Detect which cell encompasses the target text, then output its (x, y) center coordinate. 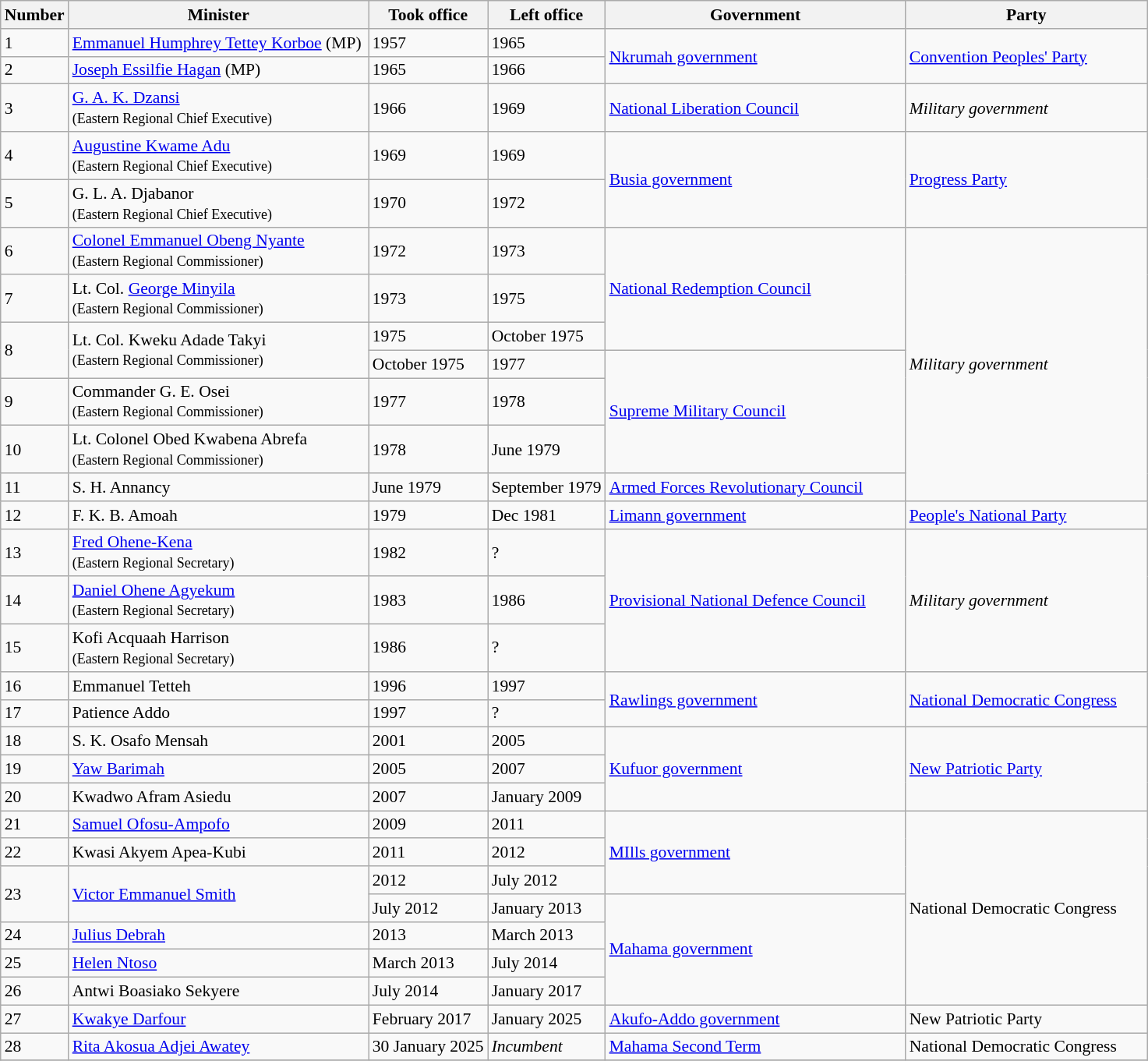
Patience Addo (218, 713)
Fred Ohene-Kena(Eastern Regional Secretary) (218, 552)
6 (34, 251)
January 2009 (547, 797)
Kofi Acquaah Harrison(Eastern Regional Secretary) (218, 649)
1957 (429, 43)
20 (34, 797)
Supreme Military Council (756, 412)
19 (34, 769)
13 (34, 552)
Minister (218, 15)
S. H. Annancy (218, 487)
Lt. Colonel Obed Kwabena Abrefa(Eastern Regional Commissioner) (218, 449)
Number (34, 15)
1970 (429, 203)
Commander G. E. Osei(Eastern Regional Commissioner) (218, 402)
2013 (429, 935)
Julius Debrah (218, 935)
Convention Peoples' Party (1026, 56)
11 (34, 487)
5 (34, 203)
Dec 1981 (547, 515)
7 (34, 299)
23 (34, 893)
1979 (429, 515)
Incumbent (547, 1047)
17 (34, 713)
26 (34, 992)
8 (34, 351)
Party (1026, 15)
Busia government (756, 179)
Left office (547, 15)
Yaw Barimah (218, 769)
1 (34, 43)
Victor Emmanuel Smith (218, 893)
Took office (429, 15)
Government (756, 15)
Mahama Second Term (756, 1047)
February 2017 (429, 1019)
January 2017 (547, 992)
September 1979 (547, 487)
Lt. Col. Kweku Adade Takyi(Eastern Regional Commissioner) (218, 351)
16 (34, 686)
18 (34, 741)
Rita Akosua Adjei Awatey (218, 1047)
Armed Forces Revolutionary Council (756, 487)
Helen Ntoso (218, 964)
2009 (429, 825)
Antwi Boasiako Sekyere (218, 992)
Emmanuel Humphrey Tettey Korboe (MP) (218, 43)
Kwadwo Afram Asiedu (218, 797)
Limann government (756, 515)
January 2013 (547, 908)
Provisional National Defence Council (756, 600)
F. K. B. Amoah (218, 515)
15 (34, 649)
1983 (429, 600)
2 (34, 70)
Kwakye Darfour (218, 1019)
Colonel Emmanuel Obeng Nyante(Eastern Regional Commissioner) (218, 251)
Joseph Essilfie Hagan (MP) (218, 70)
28 (34, 1047)
MIlls government (756, 853)
Kufuor government (756, 769)
14 (34, 600)
4 (34, 156)
21 (34, 825)
10 (34, 449)
1982 (429, 552)
National Liberation Council (756, 108)
January 2025 (547, 1019)
12 (34, 515)
National Redemption Council (756, 288)
G. L. A. Djabanor(Eastern Regional Chief Executive) (218, 203)
1996 (429, 686)
Progress Party (1026, 179)
G. A. K. Dzansi(Eastern Regional Chief Executive) (218, 108)
Akufo-Addo government (756, 1019)
22 (34, 853)
Daniel Ohene Agyekum(Eastern Regional Secretary) (218, 600)
3 (34, 108)
Nkrumah government (756, 56)
9 (34, 402)
30 January 2025 (429, 1047)
S. K. Osafo Mensah (218, 741)
25 (34, 964)
24 (34, 935)
Augustine Kwame Adu(Eastern Regional Chief Executive) (218, 156)
Lt. Col. George Minyila(Eastern Regional Commissioner) (218, 299)
Samuel Ofosu-Ampofo (218, 825)
Mahama government (756, 950)
Emmanuel Tetteh (218, 686)
Kwasi Akyem Apea-Kubi (218, 853)
People's National Party (1026, 515)
Rawlings government (756, 700)
2001 (429, 741)
27 (34, 1019)
